Capture the cell that displays the provided text and extract its [X, Y] central coordinate. 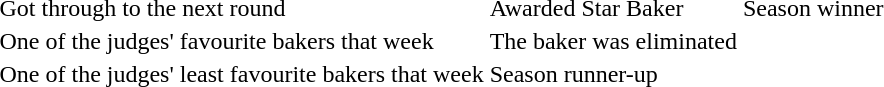
The baker was eliminated [613, 41]
